Determine the [x, y] coordinate at the center of the cell enclosing the given text.  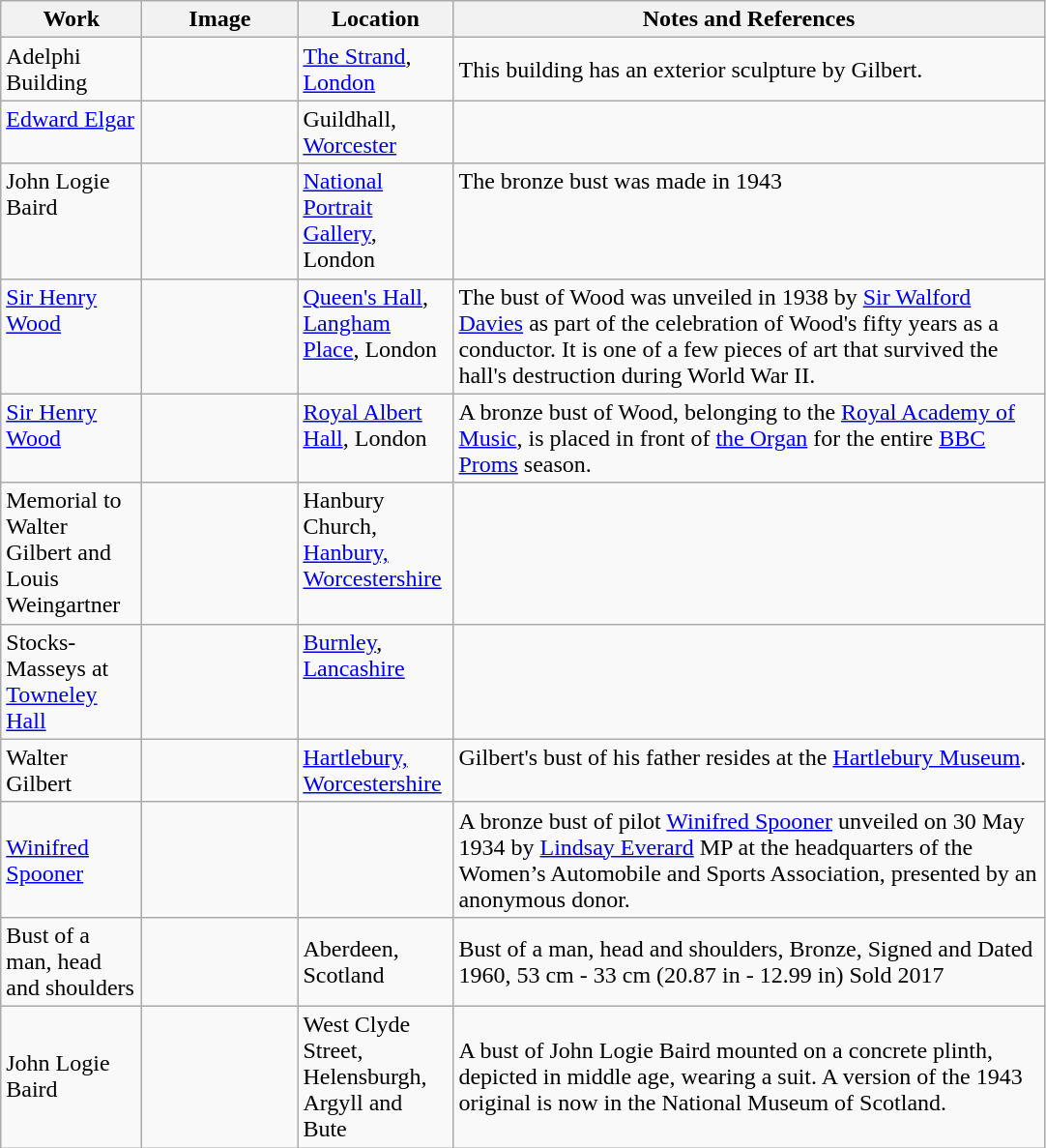
Bust of a man, head and shoulders, Bronze, Signed and Dated 1960, 53 cm - 33 cm (20.87 in - 12.99 in) Sold 2017 [748, 961]
This building has an exterior sculpture by Gilbert. [748, 70]
The Strand, London [375, 70]
Work [72, 19]
Adelphi Building [72, 70]
Bust of a man, head and shoulders [72, 961]
Hanbury Church, Hanbury, Worcestershire [375, 553]
Walter Gilbert [72, 770]
Location [375, 19]
The bronze bust was made in 1943 [748, 221]
Burnley, Lancashire [375, 681]
Gilbert's bust of his father resides at the Hartlebury Museum. [748, 770]
Hartlebury, Worcestershire [375, 770]
Queen's Hall, Langham Place, London [375, 337]
Notes and References [748, 19]
Memorial to Walter Gilbert and Louis Weingartner [72, 553]
Aberdeen, Scotland [375, 961]
Image [220, 19]
National Portrait Gallery, London [375, 221]
Royal Albert Hall, London [375, 438]
A bronze bust of Wood, belonging to the Royal Academy of Music, is placed in front of the Organ for the entire BBC Proms season. [748, 438]
Edward Elgar [72, 132]
Guildhall, Worcester [375, 132]
West Clyde Street, Helensburgh, Argyll and Bute [375, 1076]
Winifred Spooner [72, 859]
Stocks-Masseys at Towneley Hall [72, 681]
